Identify which cell holds the provided text, then report its (x, y) central coordinate. 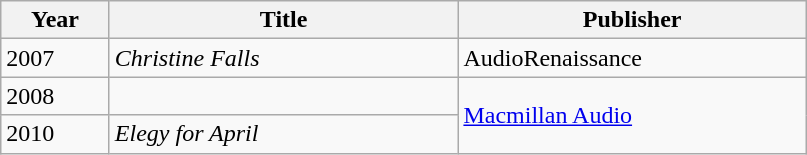
2007 (56, 58)
Macmillan Audio (632, 115)
AudioRenaissance (632, 58)
Title (284, 20)
Publisher (632, 20)
2010 (56, 134)
Elegy for April (284, 134)
2008 (56, 96)
Christine Falls (284, 58)
Year (56, 20)
